Determine the [X, Y] coordinate at the center of the cell enclosing the given text.  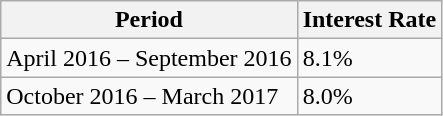
Period [149, 20]
October 2016 – March 2017 [149, 96]
Interest Rate [370, 20]
April 2016 – September 2016 [149, 58]
8.1% [370, 58]
8.0% [370, 96]
